Output the [x, y] coordinate of the center of the cell containing the given text.  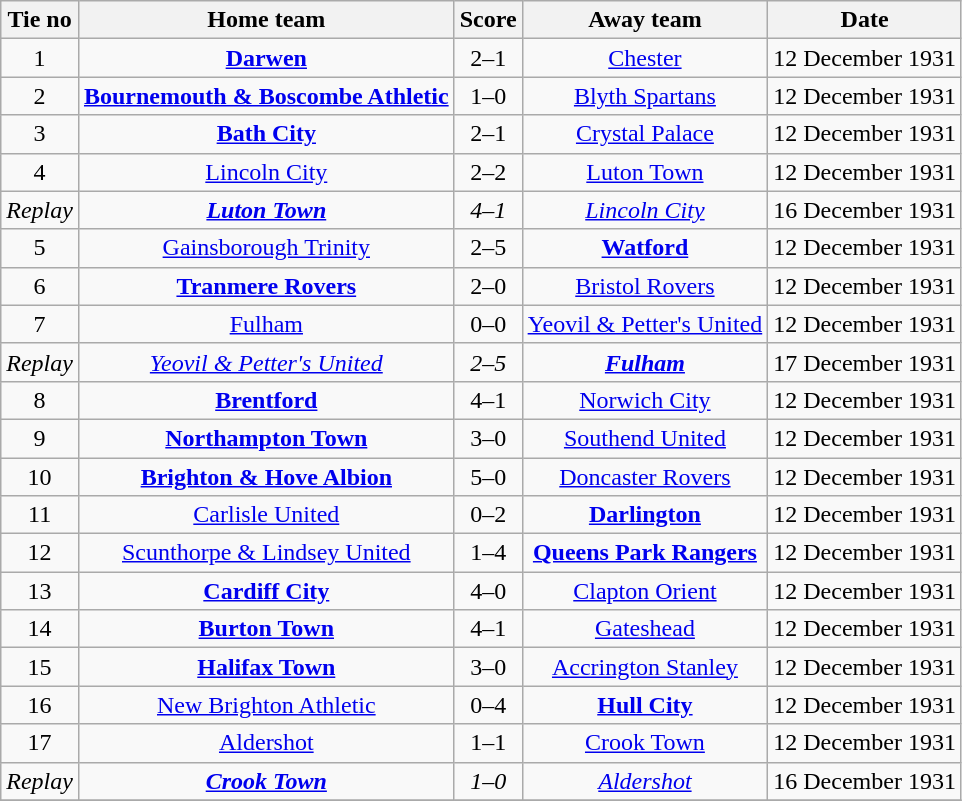
Bristol Rovers [645, 286]
10 [40, 477]
Gainsborough Trinity [266, 248]
Brentford [266, 400]
Cardiff City [266, 591]
Crystal Palace [645, 134]
1–4 [488, 553]
Tie no [40, 20]
11 [40, 515]
Northampton Town [266, 438]
Chester [645, 58]
13 [40, 591]
Carlisle United [266, 515]
0–2 [488, 515]
12 [40, 553]
9 [40, 438]
1 [40, 58]
5 [40, 248]
2 [40, 96]
Southend United [645, 438]
Queens Park Rangers [645, 553]
Brighton & Hove Albion [266, 477]
2–0 [488, 286]
Home team [266, 20]
Scunthorpe & Lindsey United [266, 553]
0–4 [488, 705]
7 [40, 324]
Burton Town [266, 629]
14 [40, 629]
Tranmere Rovers [266, 286]
Darwen [266, 58]
Norwich City [645, 400]
Date [865, 20]
Halifax Town [266, 667]
17 [40, 743]
Hull City [645, 705]
Darlington [645, 515]
0–0 [488, 324]
Score [488, 20]
5–0 [488, 477]
Gateshead [645, 629]
4 [40, 172]
Away team [645, 20]
Watford [645, 248]
15 [40, 667]
Bath City [266, 134]
4–0 [488, 591]
2–2 [488, 172]
3 [40, 134]
Clapton Orient [645, 591]
Bournemouth & Boscombe Athletic [266, 96]
Doncaster Rovers [645, 477]
6 [40, 286]
16 [40, 705]
New Brighton Athletic [266, 705]
Accrington Stanley [645, 667]
1–1 [488, 743]
Blyth Spartans [645, 96]
17 December 1931 [865, 362]
8 [40, 400]
